Return (X, Y) of the center of cell containing provided text 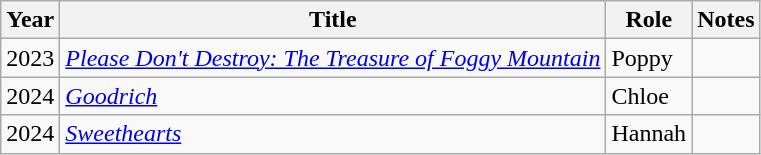
Please Don't Destroy: The Treasure of Foggy Mountain (333, 58)
Role (649, 20)
2023 (30, 58)
Poppy (649, 58)
Year (30, 20)
Notes (726, 20)
Chloe (649, 96)
Sweethearts (333, 134)
Goodrich (333, 96)
Title (333, 20)
Hannah (649, 134)
